Determine the (x, y) coordinate at the center of the cell enclosing the given text.  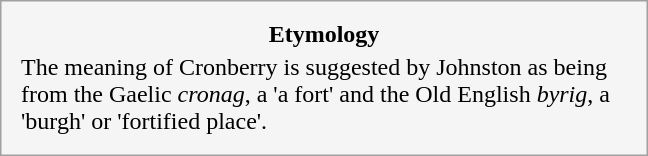
Etymology (324, 35)
